For the text-containing cell, return its midpoint in (X, Y) coordinate format. 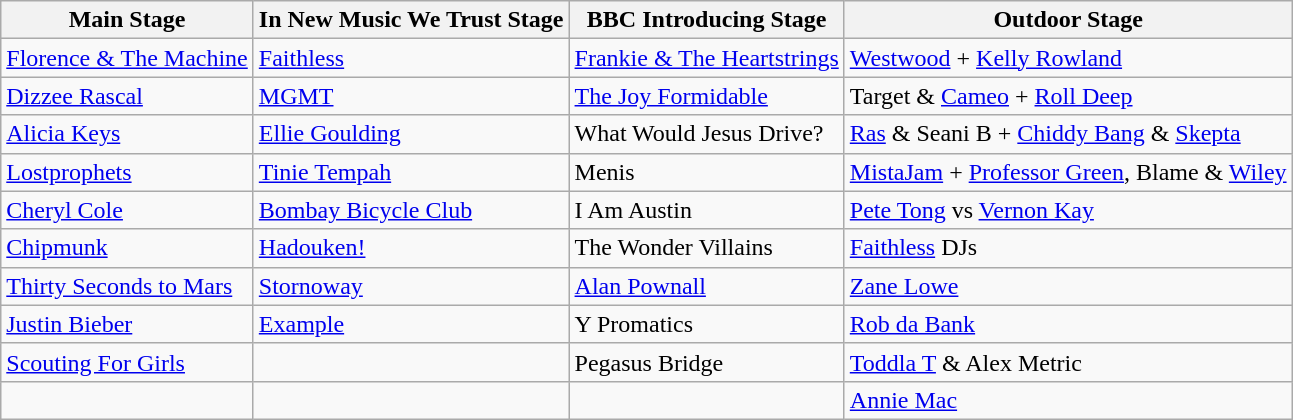
Pete Tong vs Vernon Kay (1068, 210)
Toddla T & Alex Metric (1068, 362)
The Wonder Villains (706, 248)
Stornoway (411, 286)
In New Music We Trust Stage (411, 20)
Scouting For Girls (128, 362)
BBC Introducing Stage (706, 20)
Faithless DJs (1068, 248)
Ellie Goulding (411, 134)
Florence & The Machine (128, 58)
Lostprophets (128, 172)
Chipmunk (128, 248)
Alicia Keys (128, 134)
Faithless (411, 58)
Hadouken! (411, 248)
The Joy Formidable (706, 96)
Frankie & The Heartstrings (706, 58)
Example (411, 324)
Cheryl Cole (128, 210)
Pegasus Bridge (706, 362)
Outdoor Stage (1068, 20)
Annie Mac (1068, 400)
Dizzee Rascal (128, 96)
Alan Pownall (706, 286)
What Would Jesus Drive? (706, 134)
Westwood + Kelly Rowland (1068, 58)
MistaJam + Professor Green, Blame & Wiley (1068, 172)
Zane Lowe (1068, 286)
I Am Austin (706, 210)
Ras & Seani B + Chiddy Bang & Skepta (1068, 134)
Bombay Bicycle Club (411, 210)
Tinie Tempah (411, 172)
MGMT (411, 96)
Y Promatics (706, 324)
Thirty Seconds to Mars (128, 286)
Justin Bieber (128, 324)
Menis (706, 172)
Target & Cameo + Roll Deep (1068, 96)
Rob da Bank (1068, 324)
Main Stage (128, 20)
